Locate the cell with the specified text and output its (x, y) center coordinate. 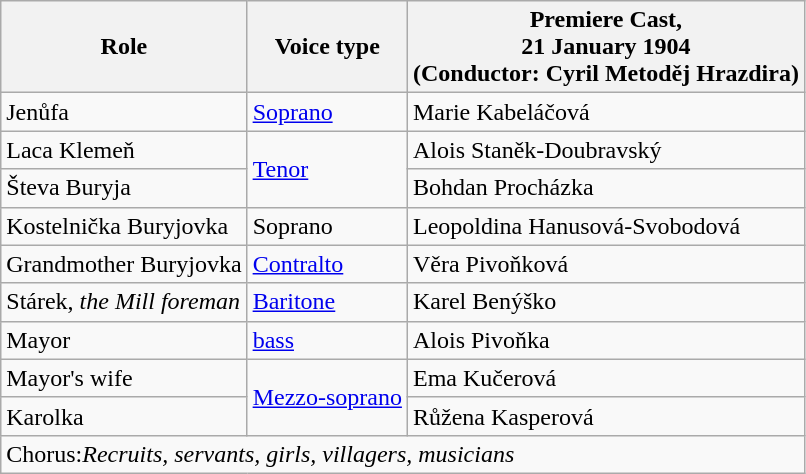
Stárek, the Mill foreman (124, 302)
Karolka (124, 416)
Karel Benýško (606, 302)
Věra Pivoňková (606, 264)
Chorus:Recruits, servants, girls, villagers, musicians (403, 454)
Mayor's wife (124, 378)
Marie Kabeláčová (606, 112)
Mezzo-soprano (327, 397)
Jenůfa (124, 112)
Contralto (327, 264)
Števa Buryja (124, 188)
Tenor (327, 169)
Premiere Cast,21 January 1904(Conductor: Cyril Metoděj Hrazdira) (606, 47)
Voice type (327, 47)
Leopoldina Hanusová-Svobodová (606, 226)
Růžena Kasperová (606, 416)
Baritone (327, 302)
Mayor (124, 340)
bass (327, 340)
Role (124, 47)
Kostelnička Buryjovka (124, 226)
Laca Klemeň (124, 150)
Ema Kučerová (606, 378)
Grandmother Buryjovka (124, 264)
Alois Staněk-Doubravský (606, 150)
Alois Pivoňka (606, 340)
Bohdan Procházka (606, 188)
